Return (x, y) of the center of cell containing provided text 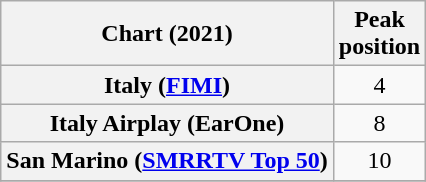
8 (379, 123)
Italy (FIMI) (168, 85)
4 (379, 85)
10 (379, 161)
Peakposition (379, 34)
Chart (2021) (168, 34)
Italy Airplay (EarOne) (168, 123)
San Marino (SMRRTV Top 50) (168, 161)
